For the text-containing cell, return its midpoint in (x, y) coordinate format. 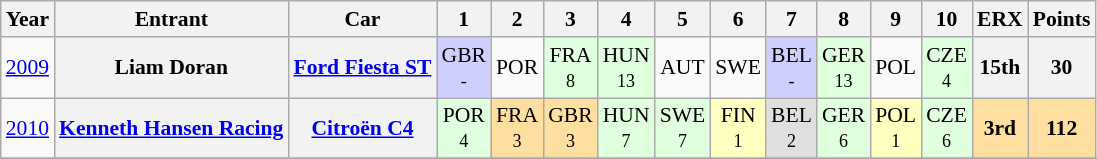
AUT (683, 68)
GER6 (844, 128)
1 (464, 19)
3 (570, 19)
9 (896, 19)
SWE7 (683, 128)
Citroën C4 (362, 128)
8 (844, 19)
2010 (28, 128)
POR4 (464, 128)
BEL- (792, 68)
7 (792, 19)
112 (1062, 128)
5 (683, 19)
Entrant (171, 19)
15th (1000, 68)
Ford Fiesta ST (362, 68)
Points (1062, 19)
10 (946, 19)
6 (738, 19)
GER13 (844, 68)
Kenneth Hansen Racing (171, 128)
4 (626, 19)
FIN1 (738, 128)
POL (896, 68)
POR (517, 68)
30 (1062, 68)
Liam Doran (171, 68)
2009 (28, 68)
Car (362, 19)
Year (28, 19)
POL1 (896, 128)
SWE (738, 68)
ERX (1000, 19)
FRA8 (570, 68)
BEL2 (792, 128)
HUN7 (626, 128)
GBR3 (570, 128)
3rd (1000, 128)
FRA3 (517, 128)
HUN13 (626, 68)
2 (517, 19)
CZE4 (946, 68)
CZE6 (946, 128)
GBR- (464, 68)
